From the cell containing the given text, extract its center point as [x, y] coordinate. 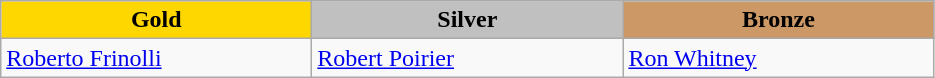
Roberto Frinolli [156, 58]
Robert Poirier [468, 58]
Ron Whitney [778, 58]
Gold [156, 20]
Silver [468, 20]
Bronze [778, 20]
